Return [x, y] of the center of cell containing provided text 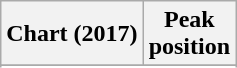
Chart (2017) [72, 34]
Peakposition [189, 34]
